For the text-containing cell, return its midpoint in [x, y] coordinate format. 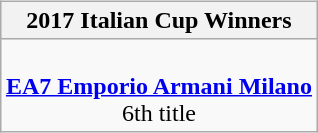
EA7 Emporio Armani Milano6th title [158, 85]
2017 Italian Cup Winners [158, 20]
